Pinpoint the cell where the given text exists, returning its (X, Y) midpoint coordinate. 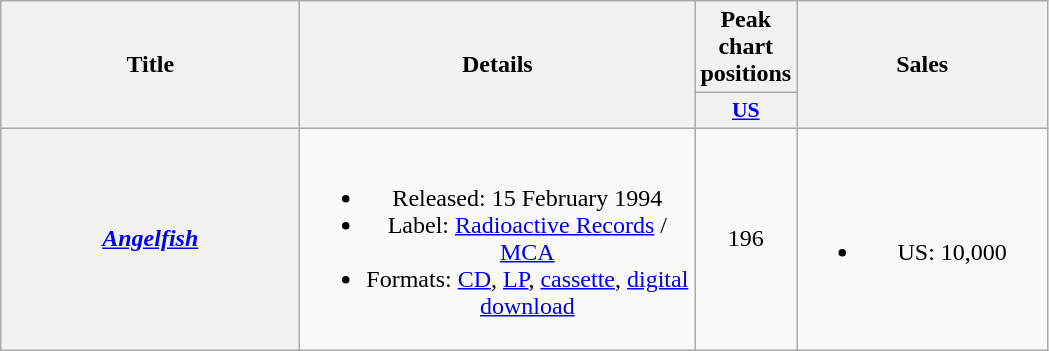
196 (746, 238)
Title (150, 65)
US: 10,000 (922, 238)
Released: 15 February 1994Label: Radioactive Records / MCAFormats: CD, LP, cassette, digital download (498, 238)
Peak chart positions (746, 47)
Sales (922, 65)
US (746, 111)
Angelfish (150, 238)
Details (498, 65)
